Search for the cell housing the specified text and yield its (x, y) center coordinate. 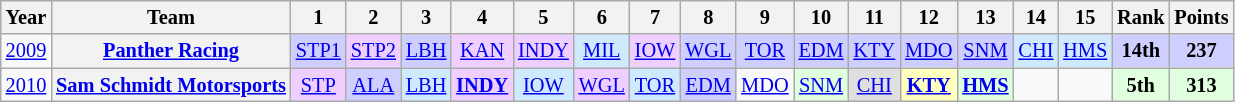
Team (171, 17)
2 (374, 17)
15 (1085, 17)
9 (764, 17)
7 (655, 17)
5 (544, 17)
3 (426, 17)
6 (602, 17)
237 (1201, 51)
STP1 (318, 51)
11 (875, 17)
2009 (26, 51)
313 (1201, 85)
14th (1140, 51)
1 (318, 17)
13 (985, 17)
MIL (602, 51)
8 (708, 17)
Year (26, 17)
STP (318, 85)
12 (928, 17)
Sam Schmidt Motorsports (171, 85)
2010 (26, 85)
Points (1201, 17)
Panther Racing (171, 51)
STP2 (374, 51)
KAN (482, 51)
10 (822, 17)
5th (1140, 85)
Rank (1140, 17)
14 (1036, 17)
4 (482, 17)
ALA (374, 85)
